Find where the given text appears and provide that cell's center as [X, Y] coordinate. 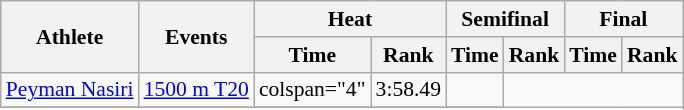
Events [196, 36]
1500 m T20 [196, 90]
Athlete [70, 36]
Final [623, 19]
Heat [350, 19]
3:58.49 [408, 90]
colspan="4" [312, 90]
Peyman Nasiri [70, 90]
Semifinal [505, 19]
